Scan for the cell matching the given text and deliver its [x, y] coordinate at center. 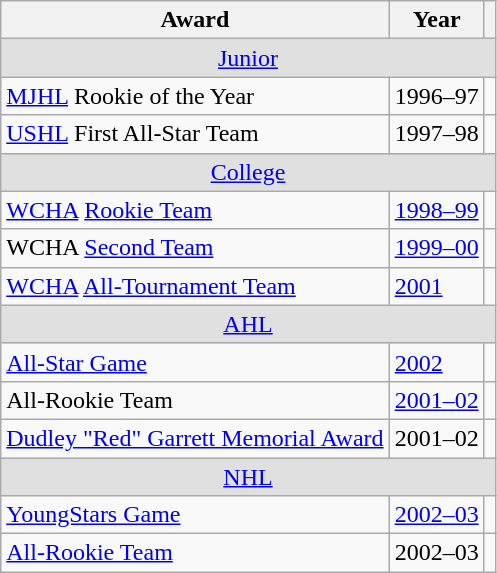
2002 [436, 362]
All-Star Game [195, 362]
WCHA Second Team [195, 248]
College [248, 172]
Year [436, 20]
USHL First All-Star Team [195, 134]
Award [195, 20]
1996–97 [436, 96]
WCHA Rookie Team [195, 210]
2001 [436, 286]
1998–99 [436, 210]
YoungStars Game [195, 515]
AHL [248, 324]
Dudley "Red" Garrett Memorial Award [195, 438]
NHL [248, 477]
MJHL Rookie of the Year [195, 96]
WCHA All-Tournament Team [195, 286]
1997–98 [436, 134]
Junior [248, 58]
1999–00 [436, 248]
